Search for the cell housing the specified text and yield its [x, y] center coordinate. 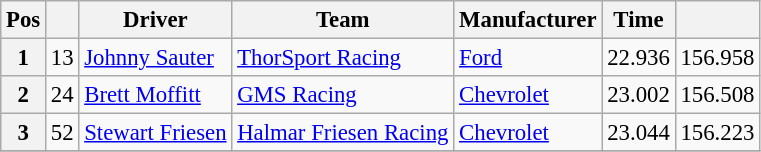
1 [24, 58]
52 [62, 133]
Stewart Friesen [156, 133]
3 [24, 133]
156.223 [718, 133]
22.936 [638, 58]
Time [638, 20]
2 [24, 95]
Ford [528, 58]
Manufacturer [528, 20]
24 [62, 95]
23.044 [638, 133]
156.508 [718, 95]
156.958 [718, 58]
Pos [24, 20]
GMS Racing [343, 95]
Team [343, 20]
Driver [156, 20]
Brett Moffitt [156, 95]
13 [62, 58]
Halmar Friesen Racing [343, 133]
23.002 [638, 95]
Johnny Sauter [156, 58]
ThorSport Racing [343, 58]
